From the cell containing the given text, extract its center point as [X, Y] coordinate. 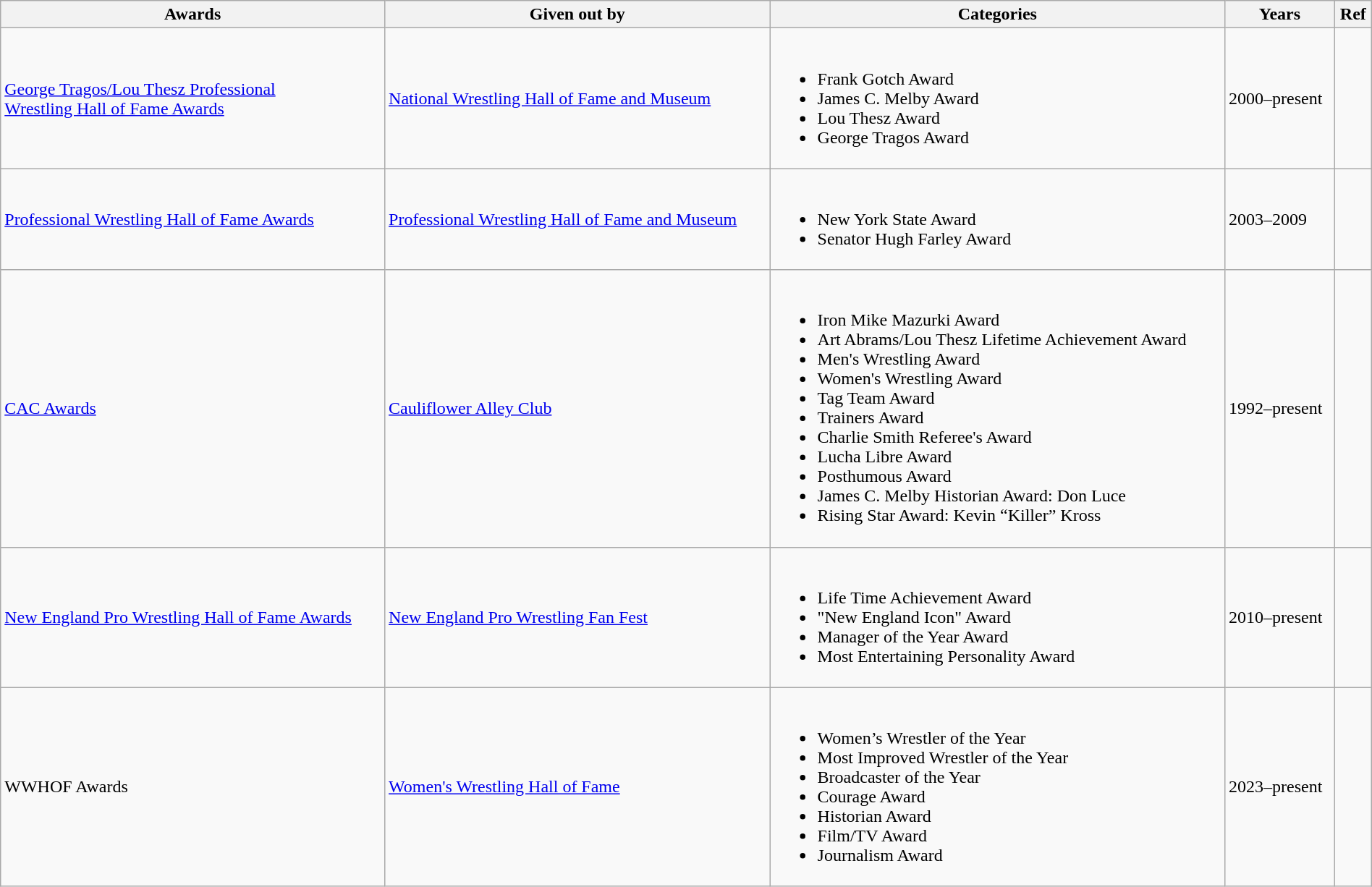
Life Time Achievement Award"New England Icon" AwardManager of the Year AwardMost Entertaining Personality Award [997, 617]
2010–present [1279, 617]
Professional Wrestling Hall of Fame and Museum [577, 219]
Categories [997, 14]
New England Pro Wrestling Fan Fest [577, 617]
Professional Wrestling Hall of Fame Awards [192, 219]
2023–present [1279, 787]
Women's Wrestling Hall of Fame [577, 787]
Given out by [577, 14]
1992–present [1279, 408]
Cauliflower Alley Club [577, 408]
WWHOF Awards [192, 787]
Ref [1353, 14]
Years [1279, 14]
Women’s Wrestler of the YearMost Improved Wrestler of the YearBroadcaster of the YearCourage AwardHistorian AwardFilm/TV AwardJournalism Award [997, 787]
New York State AwardSenator Hugh Farley Award [997, 219]
CAC Awards [192, 408]
Frank Gotch AwardJames C. Melby AwardLou Thesz AwardGeorge Tragos Award [997, 98]
2000–present [1279, 98]
2003–2009 [1279, 219]
George Tragos/Lou Thesz ProfessionalWrestling Hall of Fame Awards [192, 98]
New England Pro Wrestling Hall of Fame Awards [192, 617]
National Wrestling Hall of Fame and Museum [577, 98]
Awards [192, 14]
